For the text-containing cell, return its midpoint in (X, Y) coordinate format. 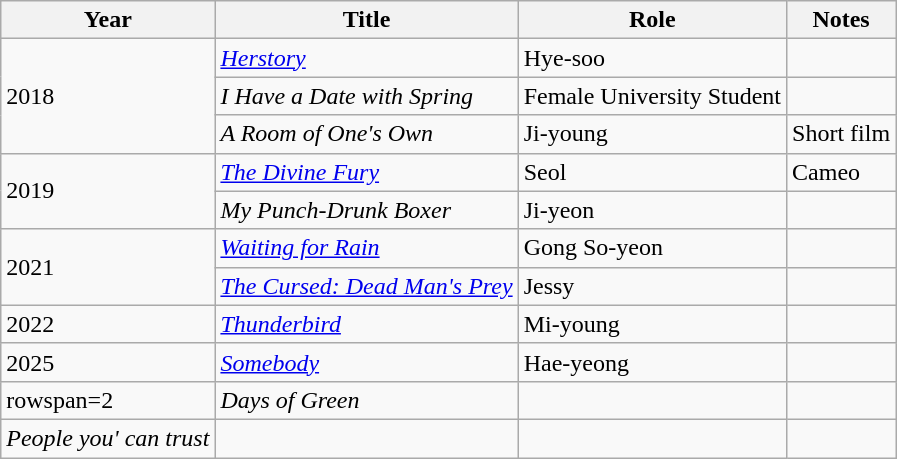
2021 (108, 267)
My Punch-Drunk Boxer (366, 210)
Role (652, 20)
2019 (108, 191)
Short film (842, 134)
The Divine Fury (366, 172)
2025 (108, 362)
A Room of One's Own (366, 134)
Cameo (842, 172)
2018 (108, 96)
Mi-young (652, 324)
rowspan=2 (108, 400)
Hae-yeong (652, 362)
Seol (652, 172)
Jessy (652, 286)
Somebody (366, 362)
Title (366, 20)
Year (108, 20)
Hye-soo (652, 58)
Ji-young (652, 134)
Gong So-yeon (652, 248)
The Cursed: Dead Man's Prey (366, 286)
Female University Student (652, 96)
2022 (108, 324)
People you' can trust (108, 438)
Thunderbird (366, 324)
Days of Green (366, 400)
Waiting for Rain (366, 248)
Herstory (366, 58)
Notes (842, 20)
Ji-yeon (652, 210)
I Have a Date with Spring (366, 96)
